Output the (X, Y) coordinate of the center of the cell containing the given text.  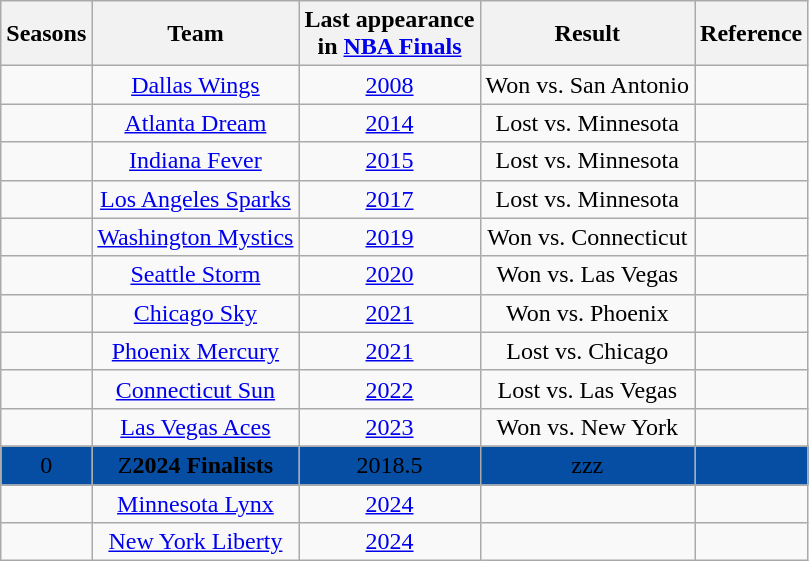
Won vs. Phoenix (587, 313)
2008 (390, 85)
Seasons (46, 34)
2023 (390, 427)
Connecticut Sun (196, 389)
Team (196, 34)
Indiana Fever (196, 161)
2020 (390, 275)
Reference (752, 34)
Phoenix Mercury (196, 351)
2014 (390, 123)
zzz (587, 465)
Minnesota Lynx (196, 503)
Won vs. Las Vegas (587, 275)
Won vs. San Antonio (587, 85)
Washington Mystics (196, 237)
Los Angeles Sparks (196, 199)
Seattle Storm (196, 275)
Chicago Sky (196, 313)
New York Liberty (196, 542)
Lost vs. Las Vegas (587, 389)
Result (587, 34)
Lost vs. Chicago (587, 351)
2015 (390, 161)
Z2024 Finalists (196, 465)
Dallas Wings (196, 85)
Last appearancein NBA Finals (390, 34)
2019 (390, 237)
2018.5 (390, 465)
2022 (390, 389)
Won vs. New York (587, 427)
Won vs. Connecticut (587, 237)
0 (46, 465)
Atlanta Dream (196, 123)
Las Vegas Aces (196, 427)
2017 (390, 199)
